Scan for the cell matching the given text and deliver its [x, y] coordinate at center. 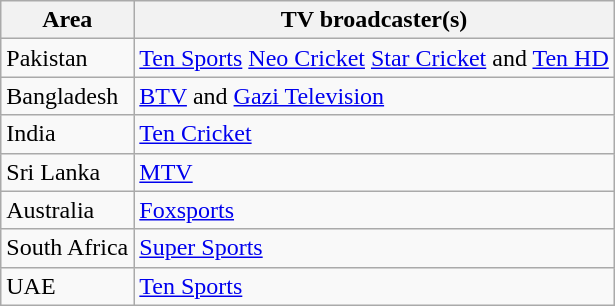
Sri Lanka [68, 172]
Area [68, 20]
Bangladesh [68, 96]
TV broadcaster(s) [374, 20]
Ten Sports [374, 286]
Australia [68, 210]
MTV [374, 172]
Super Sports [374, 248]
UAE [68, 286]
BTV and Gazi Television [374, 96]
Ten Sports Neo Cricket Star Cricket and Ten HD [374, 58]
Foxsports [374, 210]
South Africa [68, 248]
Pakistan [68, 58]
India [68, 134]
Ten Cricket [374, 134]
